Return the (X, Y) coordinate for the center point of the cell that contains the specified text.  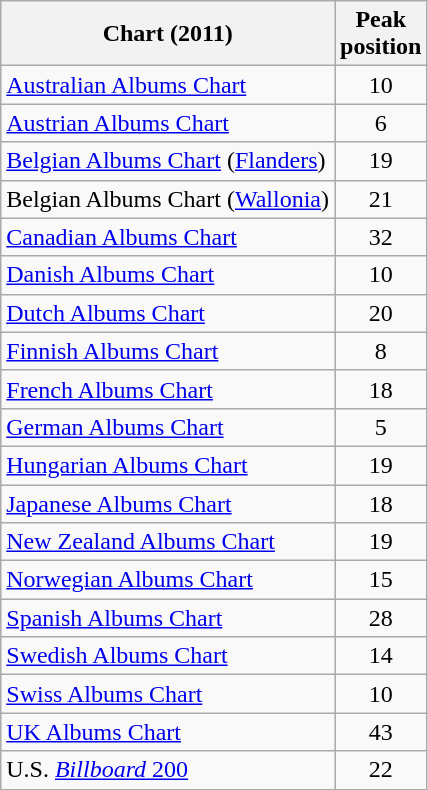
Norwegian Albums Chart (168, 580)
Swedish Albums Chart (168, 656)
6 (380, 123)
Chart (2011) (168, 34)
Peakposition (380, 34)
UK Albums Chart (168, 732)
43 (380, 732)
32 (380, 237)
Belgian Albums Chart (Wallonia) (168, 199)
5 (380, 427)
Finnish Albums Chart (168, 351)
Japanese Albums Chart (168, 503)
Australian Albums Chart (168, 85)
14 (380, 656)
15 (380, 580)
U.S. Billboard 200 (168, 770)
20 (380, 313)
Spanish Albums Chart (168, 618)
German Albums Chart (168, 427)
Swiss Albums Chart (168, 694)
French Albums Chart (168, 389)
New Zealand Albums Chart (168, 542)
22 (380, 770)
Hungarian Albums Chart (168, 465)
Dutch Albums Chart (168, 313)
28 (380, 618)
Belgian Albums Chart (Flanders) (168, 161)
Danish Albums Chart (168, 275)
Austrian Albums Chart (168, 123)
8 (380, 351)
21 (380, 199)
Canadian Albums Chart (168, 237)
